Detect which cell encompasses the target text, then output its [x, y] center coordinate. 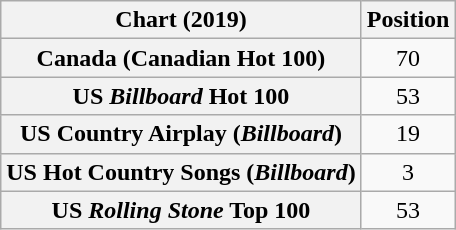
Canada (Canadian Hot 100) [181, 58]
Chart (2019) [181, 20]
US Country Airplay (Billboard) [181, 134]
3 [408, 172]
US Billboard Hot 100 [181, 96]
US Hot Country Songs (Billboard) [181, 172]
US Rolling Stone Top 100 [181, 210]
70 [408, 58]
Position [408, 20]
19 [408, 134]
